Find where the given text appears and provide that cell's center as [x, y] coordinate. 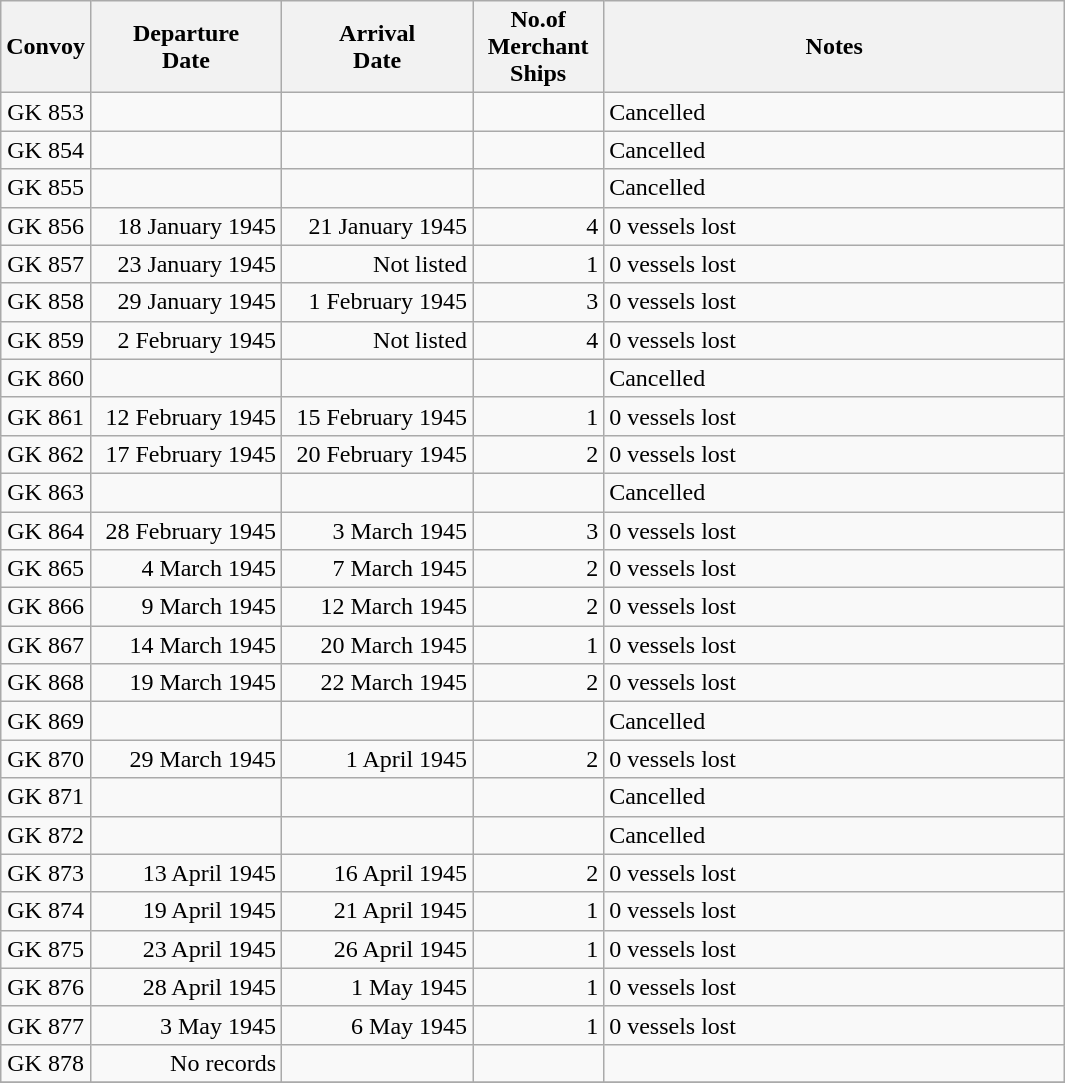
3 May 1945 [186, 1025]
GK 876 [46, 987]
GK 869 [46, 721]
17 February 1945 [186, 454]
19 April 1945 [186, 911]
No records [186, 1063]
26 April 1945 [378, 949]
6 May 1945 [378, 1025]
GK 864 [46, 531]
2 February 1945 [186, 340]
3 March 1945 [378, 531]
GK 867 [46, 645]
GK 865 [46, 569]
14 March 1945 [186, 645]
GK 872 [46, 835]
GK 855 [46, 188]
15 February 1945 [378, 416]
23 January 1945 [186, 264]
20 February 1945 [378, 454]
9 March 1945 [186, 607]
1 May 1945 [378, 987]
19 March 1945 [186, 683]
28 April 1945 [186, 987]
28 February 1945 [186, 531]
GK 859 [46, 340]
GK 874 [46, 911]
No.of Merchant Ships [538, 47]
21 April 1945 [378, 911]
GK 866 [46, 607]
GK 858 [46, 302]
29 March 1945 [186, 759]
GK 863 [46, 492]
12 February 1945 [186, 416]
7 March 1945 [378, 569]
22 March 1945 [378, 683]
GK 861 [46, 416]
GK 857 [46, 264]
13 April 1945 [186, 873]
GK 860 [46, 378]
12 March 1945 [378, 607]
GK 878 [46, 1063]
21 January 1945 [378, 226]
23 April 1945 [186, 949]
4 March 1945 [186, 569]
GK 862 [46, 454]
GK 854 [46, 150]
GK 868 [46, 683]
GK 856 [46, 226]
GK 877 [46, 1025]
1 February 1945 [378, 302]
Notes [834, 47]
GK 870 [46, 759]
29 January 1945 [186, 302]
GK 873 [46, 873]
1 April 1945 [378, 759]
20 March 1945 [378, 645]
ArrivalDate [378, 47]
GK 875 [46, 949]
DepartureDate [186, 47]
GK 853 [46, 112]
GK 871 [46, 797]
18 January 1945 [186, 226]
Convoy [46, 47]
16 April 1945 [378, 873]
